Pinpoint the cell where the given text exists, returning its [x, y] midpoint coordinate. 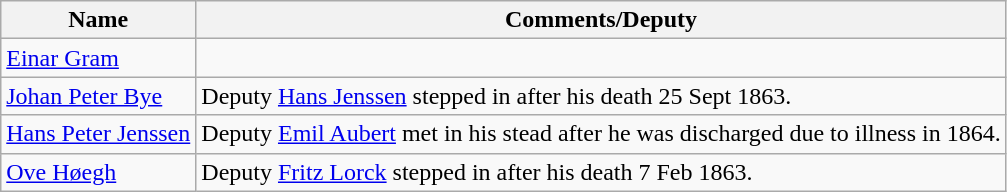
Comments/Deputy [601, 20]
Deputy Emil Aubert met in his stead after he was discharged due to illness in 1864. [601, 134]
Hans Peter Jenssen [98, 134]
Deputy Fritz Lorck stepped in after his death 7 Feb 1863. [601, 172]
Johan Peter Bye [98, 96]
Ove Høegh [98, 172]
Name [98, 20]
Einar Gram [98, 58]
Deputy Hans Jenssen stepped in after his death 25 Sept 1863. [601, 96]
